Locate the cell with the specified text and output its (x, y) center coordinate. 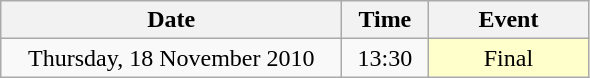
Thursday, 18 November 2010 (172, 58)
Final (508, 58)
Time (385, 20)
13:30 (385, 58)
Date (172, 20)
Event (508, 20)
